Return the (x, y) coordinate for the center point of the cell that contains the specified text.  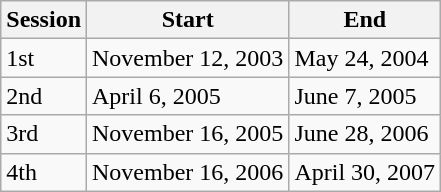
November 16, 2005 (188, 134)
3rd (44, 134)
1st (44, 58)
2nd (44, 96)
November 16, 2006 (188, 172)
November 12, 2003 (188, 58)
June 7, 2005 (365, 96)
April 30, 2007 (365, 172)
Start (188, 20)
Session (44, 20)
April 6, 2005 (188, 96)
4th (44, 172)
End (365, 20)
May 24, 2004 (365, 58)
June 28, 2006 (365, 134)
